For the text-containing cell, return its midpoint in [x, y] coordinate format. 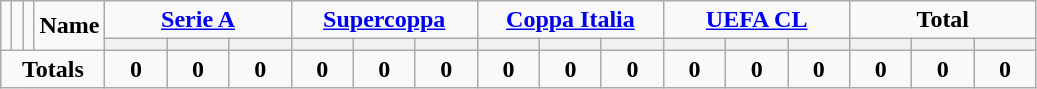
Name [70, 26]
Total [943, 20]
Coppa Italia [570, 20]
Supercoppa [384, 20]
UEFA CL [757, 20]
Totals [53, 69]
Serie A [198, 20]
